Determine the (x, y) coordinate at the center of the cell enclosing the given text.  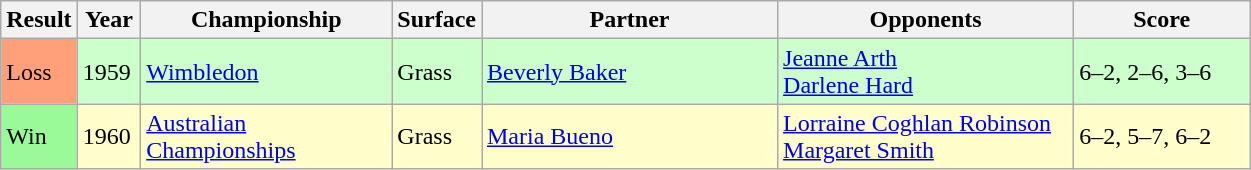
Australian Championships (266, 136)
Result (39, 20)
6–2, 2–6, 3–6 (1162, 72)
Maria Bueno (630, 136)
Partner (630, 20)
Championship (266, 20)
Loss (39, 72)
Score (1162, 20)
Wimbledon (266, 72)
Year (109, 20)
Opponents (926, 20)
6–2, 5–7, 6–2 (1162, 136)
Win (39, 136)
Beverly Baker (630, 72)
Jeanne Arth Darlene Hard (926, 72)
Surface (437, 20)
1960 (109, 136)
1959 (109, 72)
Lorraine Coghlan Robinson Margaret Smith (926, 136)
